Identify which cell holds the provided text, then report its (X, Y) central coordinate. 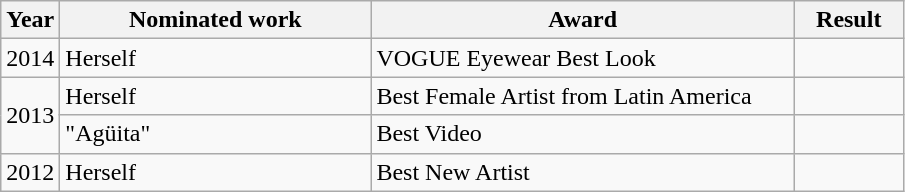
VOGUE Eyewear Best Look (583, 58)
Year (30, 20)
Result (848, 20)
Best Female Artist from Latin America (583, 96)
2014 (30, 58)
Nominated work (216, 20)
Best Video (583, 134)
2013 (30, 115)
"Agüita" (216, 134)
2012 (30, 172)
Award (583, 20)
Best New Artist (583, 172)
